Return [x, y] of the center of cell containing provided text 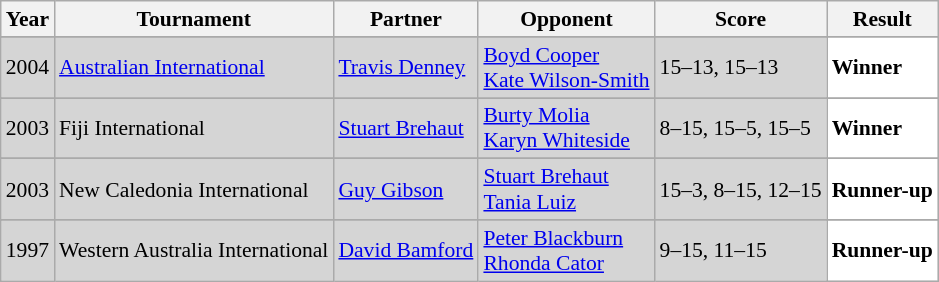
Stuart Brehaut [406, 128]
Western Australia International [194, 250]
Tournament [194, 19]
New Caledonia International [194, 190]
2004 [28, 68]
Partner [406, 19]
Guy Gibson [406, 190]
8–15, 15–5, 15–5 [741, 128]
Result [882, 19]
Opponent [566, 19]
9–15, 11–15 [741, 250]
Year [28, 19]
Fiji International [194, 128]
David Bamford [406, 250]
Stuart Brehaut Tania Luiz [566, 190]
Burty Molia Karyn Whiteside [566, 128]
Boyd Cooper Kate Wilson-Smith [566, 68]
1997 [28, 250]
15–3, 8–15, 12–15 [741, 190]
15–13, 15–13 [741, 68]
Travis Denney [406, 68]
Peter Blackburn Rhonda Cator [566, 250]
Score [741, 19]
Australian International [194, 68]
